Capture the cell that displays the provided text and extract its (x, y) central coordinate. 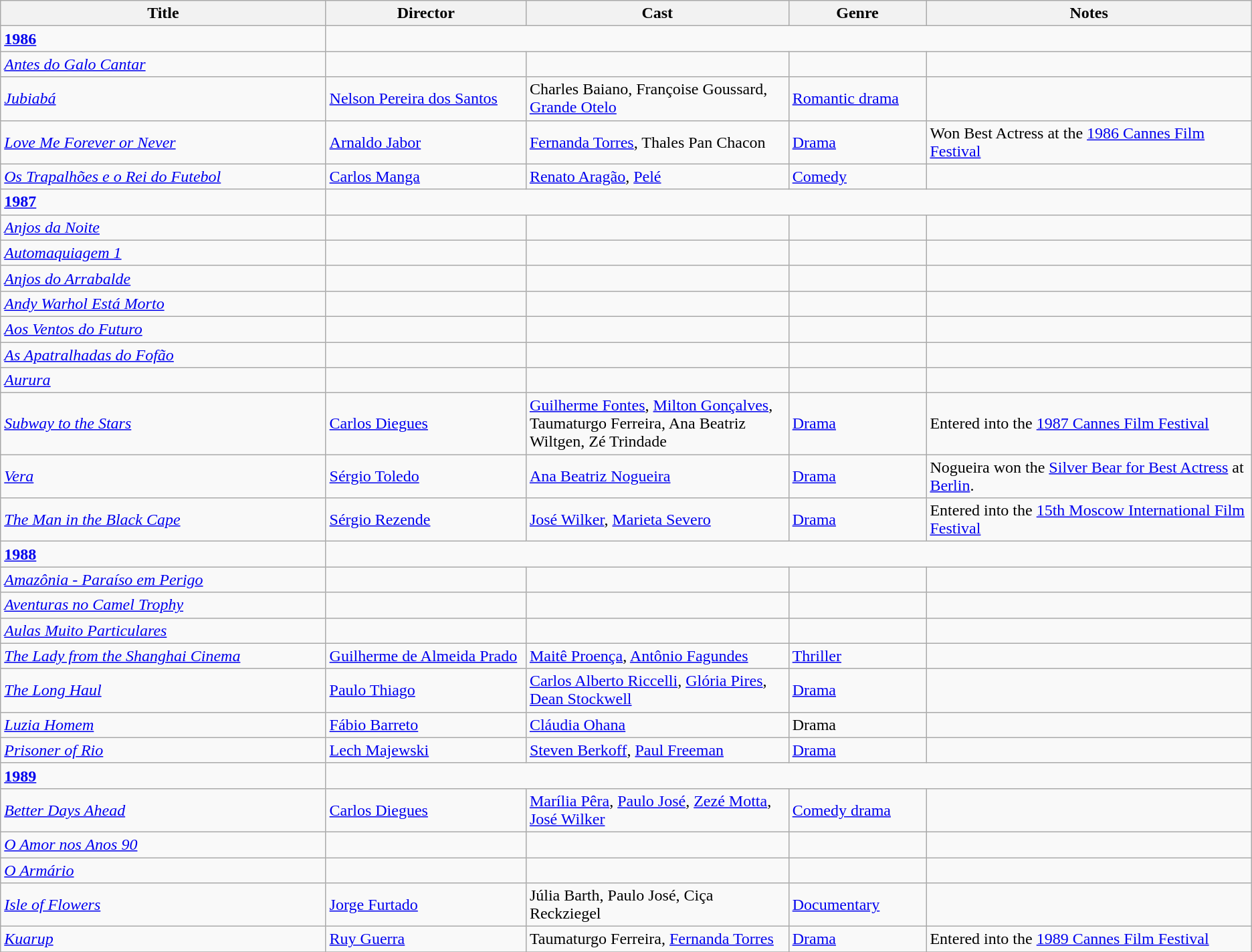
1986 (163, 39)
The Lady from the Shanghai Cinema (163, 656)
Antes do Galo Cantar (163, 64)
Aurura (163, 380)
Charles Baiano, Françoise Goussard, Grande Otelo (657, 99)
Arnaldo Jabor (425, 142)
Entered into the 1987 Cannes Film Festival (1089, 424)
Maitê Proença, Antônio Fagundes (657, 656)
Genre (857, 13)
José Wilker, Marieta Severo (657, 520)
Nogueira won the Silver Bear for Best Actress at Berlin. (1089, 476)
Amazônia - Paraíso em Perigo (163, 580)
Andy Warhol Está Morto (163, 304)
Aulas Muito Particulares (163, 630)
Sérgio Rezende (425, 520)
Comedy (857, 176)
Anjos do Arrabalde (163, 278)
Guilherme de Almeida Prado (425, 656)
Steven Berkoff, Paul Freeman (657, 750)
Ruy Guerra (425, 939)
Paulo Thiago (425, 690)
The Long Haul (163, 690)
Subway to the Stars (163, 424)
Carlos Manga (425, 176)
Comedy drama (857, 810)
Thriller (857, 656)
Os Trapalhões e o Rei do Futebol (163, 176)
Cláudia Ohana (657, 725)
Guilherme Fontes, Milton Gonçalves, Taumaturgo Ferreira, Ana Beatriz Wiltgen, Zé Trindade (657, 424)
Aventuras no Camel Trophy (163, 605)
Lech Majewski (425, 750)
Anjos da Noite (163, 227)
Automaquiagem 1 (163, 253)
Documentary (857, 905)
O Amor nos Anos 90 (163, 844)
Júlia Barth, Paulo José, Ciça Reckziegel (657, 905)
1988 (163, 554)
Sérgio Toledo (425, 476)
Won Best Actress at the 1986 Cannes Film Festival (1089, 142)
Taumaturgo Ferreira, Fernanda Torres (657, 939)
Ana Beatriz Nogueira (657, 476)
Isle of Flowers (163, 905)
Luzia Homem (163, 725)
Vera (163, 476)
Entered into the 15th Moscow International Film Festival (1089, 520)
Better Days Ahead (163, 810)
1989 (163, 776)
Romantic drama (857, 99)
Prisoner of Rio (163, 750)
O Armário (163, 870)
Marília Pêra, Paulo José, Zezé Motta, José Wilker (657, 810)
The Man in the Black Cape (163, 520)
Jubiabá (163, 99)
Aos Ventos do Futuro (163, 329)
Entered into the 1989 Cannes Film Festival (1089, 939)
Director (425, 13)
Cast (657, 13)
1987 (163, 202)
Jorge Furtado (425, 905)
Renato Aragão, Pelé (657, 176)
Kuarup (163, 939)
Title (163, 13)
Notes (1089, 13)
As Apatralhadas do Fofão (163, 355)
Nelson Pereira dos Santos (425, 99)
Carlos Alberto Riccelli, Glória Pires, Dean Stockwell (657, 690)
Fernanda Torres, Thales Pan Chacon (657, 142)
Love Me Forever or Never (163, 142)
Fábio Barreto (425, 725)
